Capture the cell that displays the provided text and extract its [X, Y] central coordinate. 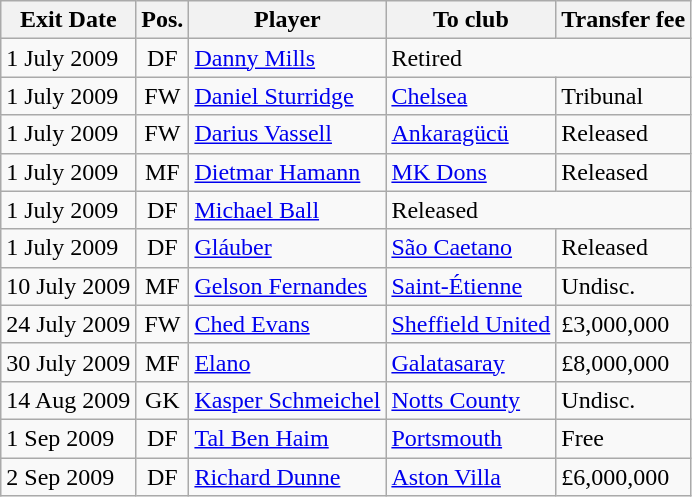
Daniel Sturridge [288, 96]
£3,000,000 [624, 324]
Pos. [162, 20]
Portsmouth [471, 438]
2 Sep 2009 [68, 477]
Notts County [471, 400]
14 Aug 2009 [68, 400]
GK [162, 400]
10 July 2009 [68, 286]
Free [624, 438]
Gláuber [288, 248]
Transfer fee [624, 20]
Saint-Étienne [471, 286]
Tal Ben Haim [288, 438]
Ched Evans [288, 324]
£6,000,000 [624, 477]
Kasper Schmeichel [288, 400]
Tribunal [624, 96]
Exit Date [68, 20]
Retired [538, 58]
£8,000,000 [624, 362]
Ankaragücü [471, 134]
Galatasaray [471, 362]
Sheffield United [471, 324]
Darius Vassell [288, 134]
Chelsea [471, 96]
Gelson Fernandes [288, 286]
Player [288, 20]
Danny Mills [288, 58]
24 July 2009 [68, 324]
Dietmar Hamann [288, 172]
Aston Villa [471, 477]
Michael Ball [288, 210]
To club [471, 20]
MK Dons [471, 172]
Elano [288, 362]
30 July 2009 [68, 362]
Richard Dunne [288, 477]
1 Sep 2009 [68, 438]
São Caetano [471, 248]
